Pinpoint the cell where the given text exists, returning its (x, y) midpoint coordinate. 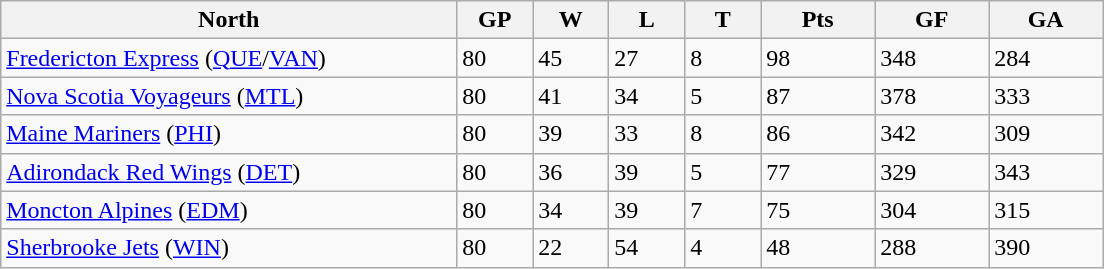
Pts (818, 20)
North (229, 20)
T (723, 20)
348 (932, 58)
Adirondack Red Wings (DET) (229, 172)
86 (818, 134)
87 (818, 96)
54 (647, 248)
33 (647, 134)
333 (1046, 96)
98 (818, 58)
288 (932, 248)
45 (571, 58)
304 (932, 210)
284 (1046, 58)
Sherbrooke Jets (WIN) (229, 248)
77 (818, 172)
378 (932, 96)
GF (932, 20)
343 (1046, 172)
L (647, 20)
GP (495, 20)
309 (1046, 134)
390 (1046, 248)
75 (818, 210)
36 (571, 172)
7 (723, 210)
41 (571, 96)
329 (932, 172)
Nova Scotia Voyageurs (MTL) (229, 96)
22 (571, 248)
27 (647, 58)
315 (1046, 210)
GA (1046, 20)
48 (818, 248)
W (571, 20)
Moncton Alpines (EDM) (229, 210)
Fredericton Express (QUE/VAN) (229, 58)
4 (723, 248)
342 (932, 134)
Maine Mariners (PHI) (229, 134)
